Provide the [x, y] coordinate of the cell's center where the given text is located.  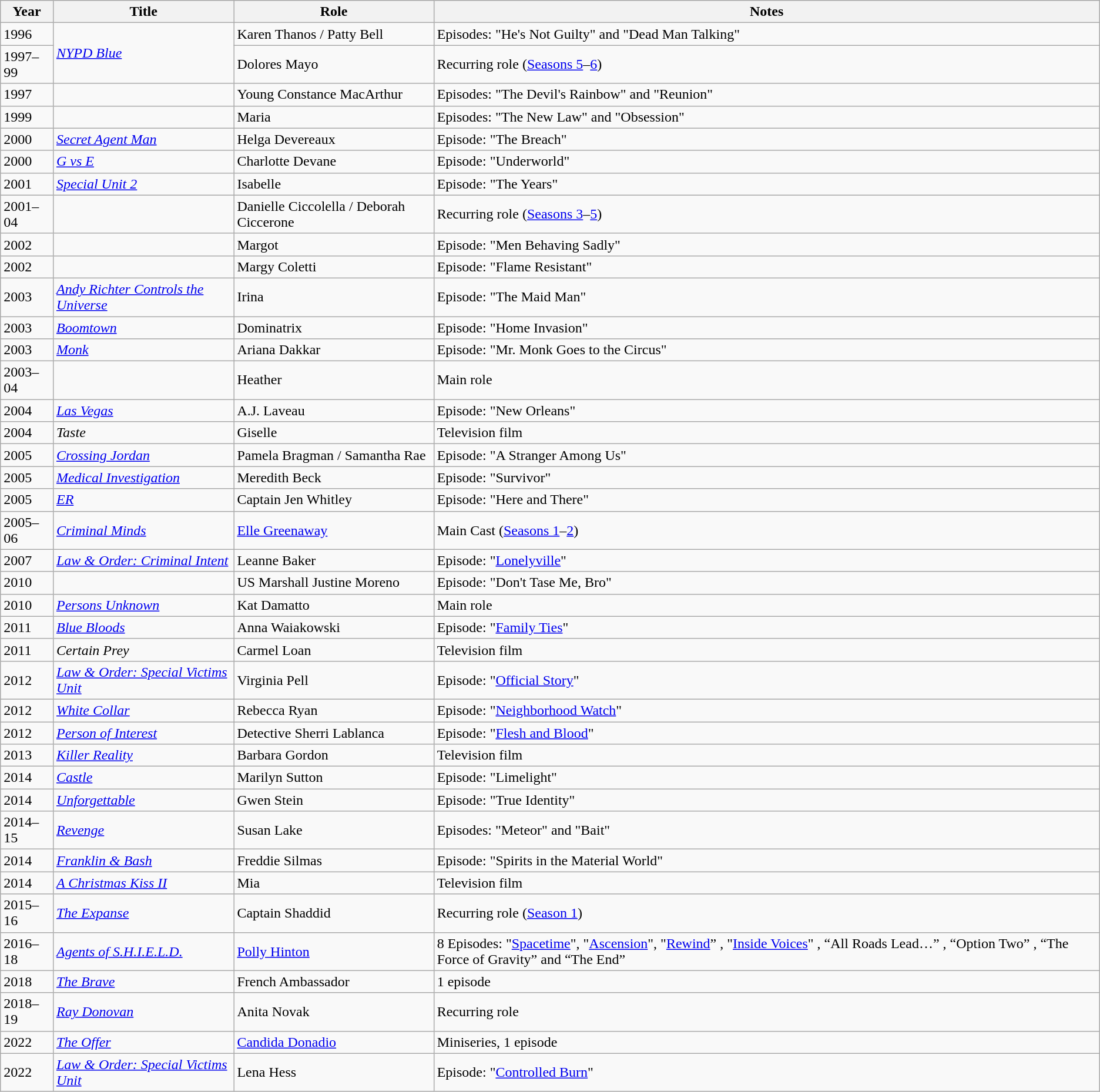
Detective Sherri Lablanca [334, 733]
Danielle Ciccolella / Deborah Ciccerone [334, 214]
Episodes: "The New Law" and "Obsession" [766, 117]
Main Cast (Seasons 1–2) [766, 530]
Agents of S.H.I.E.L.D. [143, 952]
Killer Reality [143, 755]
2015–16 [27, 913]
Episode: "Flame Resistant" [766, 267]
Dolores Mayo [334, 65]
Meredith Beck [334, 478]
Special Unit 2 [143, 184]
NYPD Blue [143, 53]
2003–04 [27, 381]
1997 [27, 95]
Secret Agent Man [143, 139]
Episode: "True Identity" [766, 800]
Episode: "The Breach" [766, 139]
Crossing Jordan [143, 455]
Susan Lake [334, 831]
Year [27, 12]
Notes [766, 12]
Dominatrix [334, 327]
Anita Novak [334, 1012]
Episode: "Underworld" [766, 162]
Criminal Minds [143, 530]
Leanne Baker [334, 560]
Episode: "New Orleans" [766, 411]
Blue Bloods [143, 627]
Episode: "Mr. Monk Goes to the Circus" [766, 350]
Unforgettable [143, 800]
Episode: "Controlled Burn" [766, 1073]
Barbara Gordon [334, 755]
2007 [27, 560]
Episode: "Limelight" [766, 778]
Captain Jen Whitley [334, 500]
Heather [334, 381]
Carmel Loan [334, 650]
Episode: "Family Ties" [766, 627]
Person of Interest [143, 733]
Maria [334, 117]
Recurring role [766, 1012]
Giselle [334, 433]
Polly Hinton [334, 952]
2018–19 [27, 1012]
G vs E [143, 162]
Boomtown [143, 327]
Gwen Stein [334, 800]
Marilyn Sutton [334, 778]
Law & Order: Criminal Intent [143, 560]
Episodes: "The Devil's Rainbow" and "Reunion" [766, 95]
Episode: "Men Behaving Sadly" [766, 244]
Irina [334, 297]
2018 [27, 982]
The Expanse [143, 913]
8 Episodes: "Spacetime", "Ascension", "Rewind” , "Inside Voices" , “All Roads Lead…” , “Option Two” , “The Force of Gravity” and “The End” [766, 952]
Taste [143, 433]
Certain Prey [143, 650]
Episode: "Here and There" [766, 500]
Captain Shaddid [334, 913]
Margy Coletti [334, 267]
2005–06 [27, 530]
The Offer [143, 1042]
Candida Donadio [334, 1042]
Virginia Pell [334, 680]
Recurring role (Season 1) [766, 913]
Episode: "Lonelyville" [766, 560]
Ariana Dakkar [334, 350]
Charlotte Devane [334, 162]
Monk [143, 350]
Episode: "The Maid Man" [766, 297]
Andy Richter Controls the Universe [143, 297]
Miniseries, 1 episode [766, 1042]
Role [334, 12]
Anna Waiakowski [334, 627]
White Collar [143, 710]
1 episode [766, 982]
Karen Thanos / Patty Bell [334, 34]
Las Vegas [143, 411]
Revenge [143, 831]
The Brave [143, 982]
Freddie Silmas [334, 861]
Episode: "The Years" [766, 184]
Recurring role (Seasons 5–6) [766, 65]
Episodes: "He's Not Guilty" and "Dead Man Talking" [766, 34]
US Marshall Justine Moreno [334, 583]
Young Constance MacArthur [334, 95]
Margot [334, 244]
Castle [143, 778]
Medical Investigation [143, 478]
Recurring role (Seasons 3–5) [766, 214]
A.J. Laveau [334, 411]
Isabelle [334, 184]
2016–18 [27, 952]
Lena Hess [334, 1073]
French Ambassador [334, 982]
2013 [27, 755]
Episode: "Don't Tase Me, Bro" [766, 583]
Episode: "Spirits in the Material World" [766, 861]
Title [143, 12]
Episode: "A Stranger Among Us" [766, 455]
2001 [27, 184]
Elle Greenaway [334, 530]
Episode: "Flesh and Blood" [766, 733]
Episode: "Official Story" [766, 680]
Episodes: "Meteor" and "Bait" [766, 831]
Pamela Bragman / Samantha Rae [334, 455]
Episode: "Survivor" [766, 478]
Ray Donovan [143, 1012]
ER [143, 500]
Rebecca Ryan [334, 710]
Persons Unknown [143, 605]
Franklin & Bash [143, 861]
1997–99 [27, 65]
Helga Devereaux [334, 139]
1996 [27, 34]
Episode: "Neighborhood Watch" [766, 710]
Kat Damatto [334, 605]
1999 [27, 117]
2014–15 [27, 831]
A Christmas Kiss II [143, 883]
Mia [334, 883]
2001–04 [27, 214]
Episode: "Home Invasion" [766, 327]
